Pinpoint the cell where the given text exists, returning its [X, Y] midpoint coordinate. 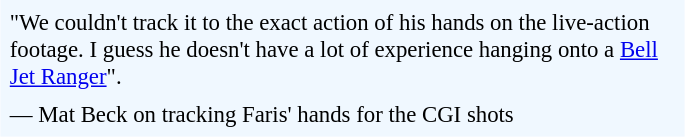
— Mat Beck on tracking Faris' hands for the CGI shots [342, 114]
